Pinpoint the cell where the given text exists, returning its (X, Y) midpoint coordinate. 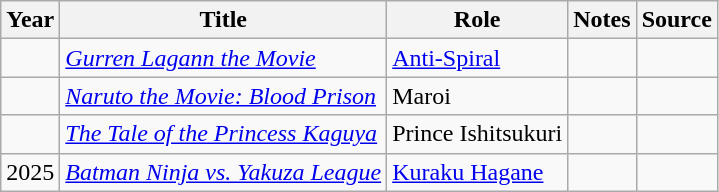
2025 (30, 172)
Anti-Spiral (478, 58)
Title (224, 20)
Notes (602, 20)
Maroi (478, 96)
Naruto the Movie: Blood Prison (224, 96)
Source (676, 20)
Year (30, 20)
Kuraku Hagane (478, 172)
Batman Ninja vs. Yakuza League (224, 172)
Role (478, 20)
Gurren Lagann the Movie (224, 58)
Prince Ishitsukuri (478, 134)
The Tale of the Princess Kaguya (224, 134)
